Output the (X, Y) coordinate of the center of the cell containing the given text.  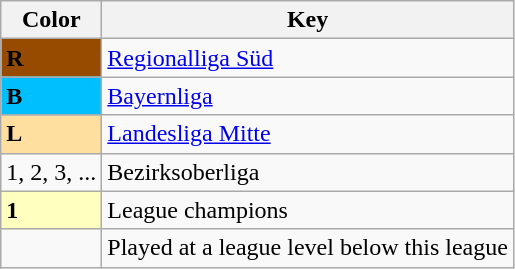
League champions (308, 210)
R (52, 58)
L (52, 134)
1, 2, 3, ... (52, 172)
Played at a league level below this league (308, 248)
Key (308, 20)
Color (52, 20)
Regionalliga Süd (308, 58)
Landesliga Mitte (308, 134)
B (52, 96)
1 (52, 210)
Bayernliga (308, 96)
Bezirksoberliga (308, 172)
